Identify which cell holds the provided text, then report its [X, Y] central coordinate. 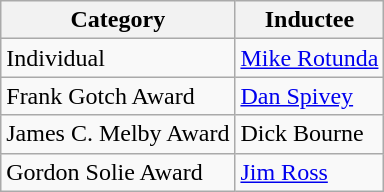
James C. Melby Award [118, 134]
Jim Ross [310, 172]
Dan Spivey [310, 96]
Frank Gotch Award [118, 96]
Individual [118, 58]
Mike Rotunda [310, 58]
Category [118, 20]
Inductee [310, 20]
Gordon Solie Award [118, 172]
Dick Bourne [310, 134]
